Search for the cell housing the specified text and yield its [X, Y] center coordinate. 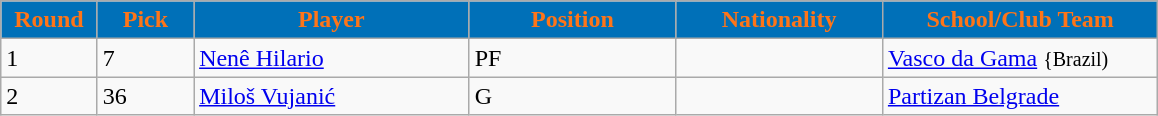
Round [49, 20]
Nenê Hilario [332, 58]
Position [572, 20]
1 [49, 58]
Nationality [780, 20]
Partizan Belgrade [1020, 96]
Vasco da Gama {Brazil) [1020, 58]
Miloš Vujanić [332, 96]
7 [145, 58]
PF [572, 58]
Player [332, 20]
2 [49, 96]
School/Club Team [1020, 20]
Pick [145, 20]
G [572, 96]
36 [145, 96]
